Return (x, y) of the center of cell containing provided text 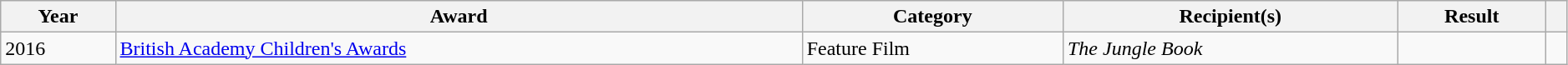
Award (459, 17)
2016 (58, 48)
Year (58, 17)
Result (1472, 17)
Feature Film (932, 48)
Category (932, 17)
The Jungle Book (1230, 48)
British Academy Children's Awards (459, 48)
Recipient(s) (1230, 17)
